Output the (X, Y) coordinate of the center of the cell containing the given text.  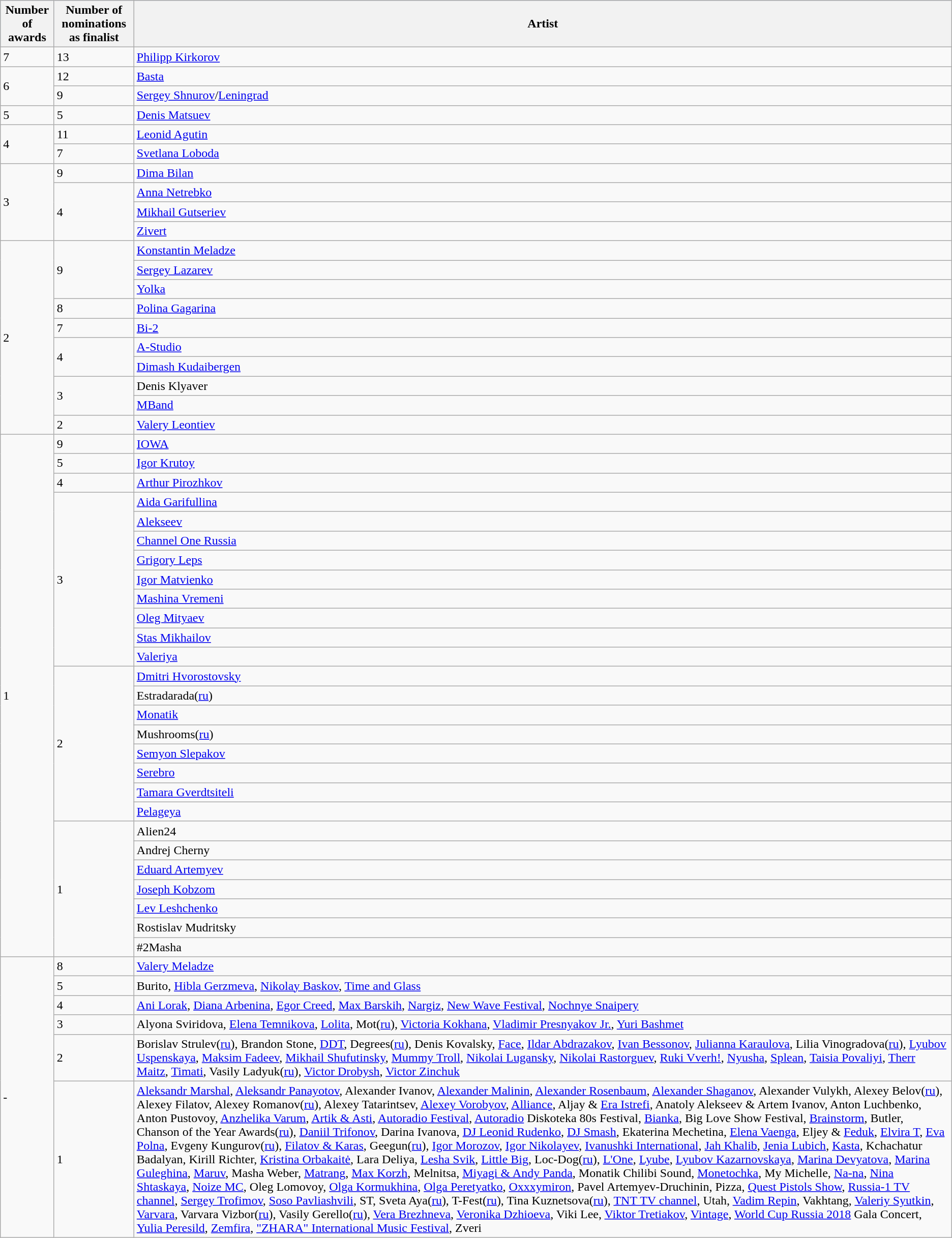
Eduard Artemyev (543, 869)
Andrej Cherny (543, 850)
Channel One Russia (543, 540)
Mashina Vremeni (543, 599)
Joseph Kobzom (543, 889)
Lev Leshchenko (543, 909)
Ani Lorak, Diana Arbenina, Egor Creed, Max Barskih, Nargiz, New Wave Festival, Nochnye Snaipery (543, 1005)
Arthur Pirozhkov (543, 482)
Philipp Kirkorov (543, 57)
Artist (543, 24)
Denis Matsuev (543, 115)
Dmitri Hvorostovsky (543, 676)
Monatik (543, 715)
Burito, Hibla Gerzmeva, Nikolay Baskov, Time and Glass (543, 986)
12 (94, 76)
Serebro (543, 773)
Valery Leontiev (543, 425)
Zivert (543, 231)
Grigory Leps (543, 560)
Aida Garifullina (543, 502)
Leonid Agutin (543, 134)
A-Studio (543, 347)
Number of awards (27, 24)
Rostislav Mudritsky (543, 928)
Polina Gagarina (543, 309)
Konstantin Meladze (543, 250)
6 (27, 86)
Sergey Lazarev (543, 270)
Dimash Kudaibergen (543, 367)
Estradarada(ru) (543, 696)
Bi-2 (543, 328)
13 (94, 57)
Mikhail Gutseriev (543, 212)
Valeriya (543, 657)
Valery Meladze (543, 967)
Alyona Sviridova, Elena Temnikova, Lolita, Mot(ru), Victoria Kokhana, Vladimir Presnyakov Jr., Yuri Bashmet (543, 1024)
IOWA (543, 444)
Semyon Slepakov (543, 753)
Yolka (543, 289)
#2Masha (543, 947)
Anna Netrebko (543, 192)
11 (94, 134)
Dima Bilan (543, 173)
Pelageya (543, 811)
Svetlana Loboda (543, 154)
Tamara Gverdtsiteli (543, 792)
Sergey Shnurov/Leningrad (543, 96)
MBand (543, 405)
Alekseev (543, 521)
Stas Mikhailov (543, 638)
Igor Krutoy (543, 463)
- (27, 1097)
Basta (543, 76)
Number of nominations as finalist (94, 24)
Alien24 (543, 831)
Oleg Mityaev (543, 618)
Mushrooms(ru) (543, 734)
Igor Matvienko (543, 579)
Denis Klyaver (543, 386)
